Output the [X, Y] coordinate of the center of the cell containing the given text.  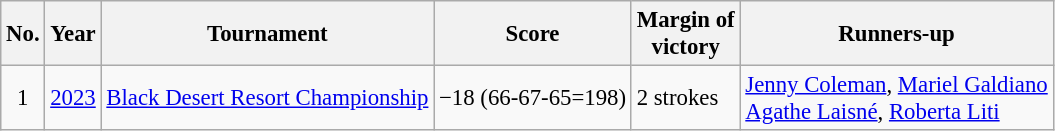
No. [23, 34]
Year [73, 34]
2 strokes [686, 98]
1 [23, 98]
Tournament [268, 34]
Jenny Coleman, Mariel Galdiano Agathe Laisné, Roberta Liti [896, 98]
2023 [73, 98]
Black Desert Resort Championship [268, 98]
−18 (66-67-65=198) [533, 98]
Runners-up [896, 34]
Margin ofvictory [686, 34]
Score [533, 34]
